Determine the (x, y) coordinate at the center of the cell enclosing the given text.  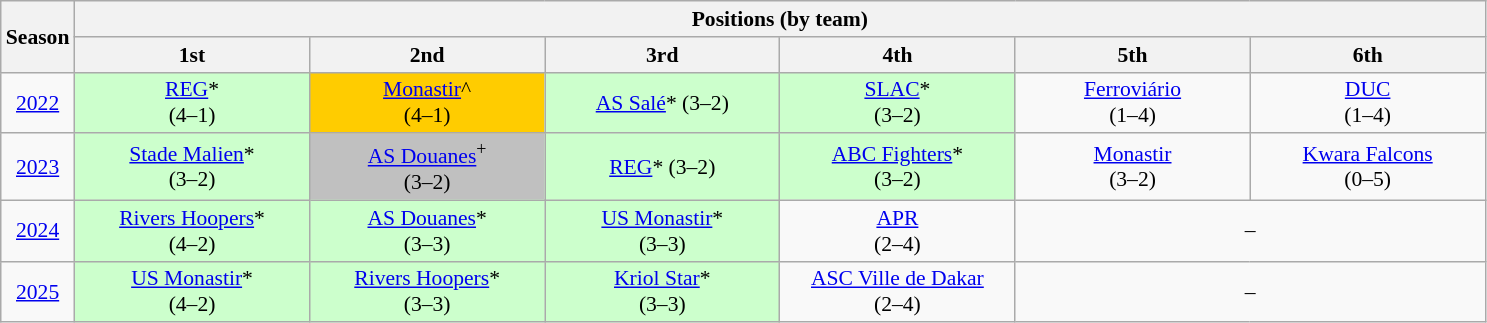
DUC(1–4) (1368, 102)
2023 (38, 168)
2024 (38, 230)
Ferroviário(1–4) (1132, 102)
2nd (428, 55)
Stade Malien*(3–2) (192, 168)
1st (192, 55)
2022 (38, 102)
REG*(4–1) (192, 102)
AS Douanes+(3–2) (428, 168)
ASC Ville de Dakar (2–4) (898, 292)
Season (38, 36)
SLAC*(3–2) (898, 102)
5th (1132, 55)
REG* (3–2) (662, 168)
Rivers Hoopers*(3–3) (428, 292)
Kriol Star*(3–3) (662, 292)
AS Douanes*(3–3) (428, 230)
APR (2–4) (898, 230)
3rd (662, 55)
6th (1368, 55)
US Monastir*(4–2) (192, 292)
US Monastir*(3–3) (662, 230)
Monastir(3–2) (1132, 168)
ABC Fighters*(3–2) (898, 168)
Kwara Falcons(0–5) (1368, 168)
4th (898, 55)
2025 (38, 292)
AS Salé* (3–2) (662, 102)
Positions (by team) (780, 19)
Rivers Hoopers*(4–2) (192, 230)
Monastir^(4–1) (428, 102)
